Return [X, Y] of the center of cell containing provided text 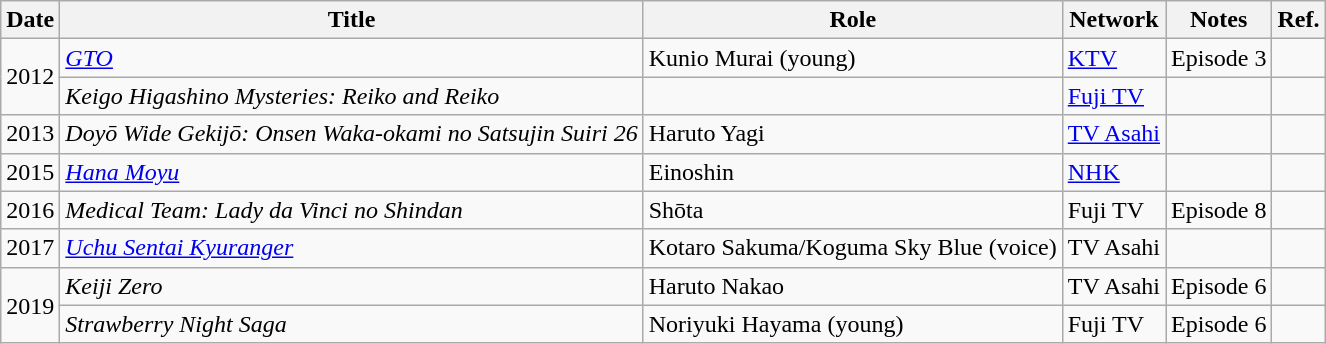
KTV [1114, 58]
2013 [30, 134]
Strawberry Night Saga [352, 324]
2015 [30, 172]
2016 [30, 210]
Kotaro Sakuma/Koguma Sky Blue (voice) [852, 248]
Keiji Zero [352, 286]
2012 [30, 77]
Uchu Sentai Kyuranger [352, 248]
2017 [30, 248]
Episode 8 [1219, 210]
2019 [30, 305]
Ref. [1298, 20]
Episode 3 [1219, 58]
Shōta [852, 210]
GTO [352, 58]
Date [30, 20]
NHK [1114, 172]
Role [852, 20]
Network [1114, 20]
Notes [1219, 20]
Einoshin [852, 172]
Kunio Murai (young) [852, 58]
Keigo Higashino Mysteries: Reiko and Reiko [352, 96]
Haruto Yagi [852, 134]
Medical Team: Lady da Vinci no Shindan [352, 210]
Doyō Wide Gekijō: Onsen Waka-okami no Satsujin Suiri 26 [352, 134]
Haruto Nakao [852, 286]
Title [352, 20]
Hana Moyu [352, 172]
Noriyuki Hayama (young) [852, 324]
